Extract the [x, y] coordinate from the center of the cell holding the provided text.  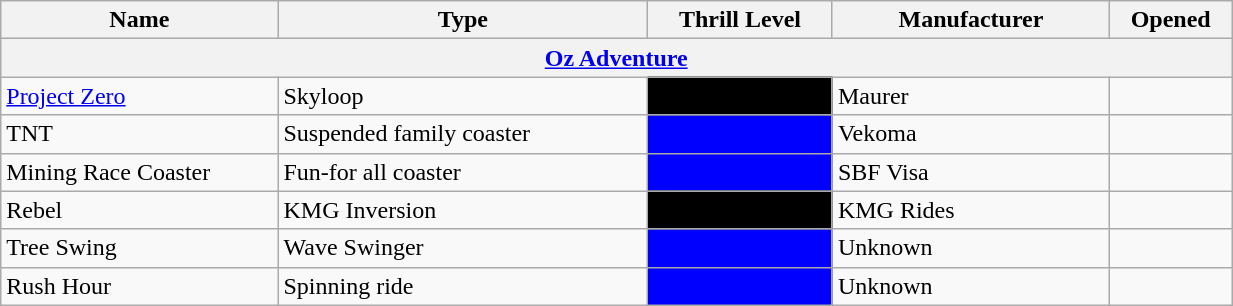
Maurer [970, 96]
SBF Visa [970, 172]
Opened [1171, 20]
Rebel [140, 210]
Fun-for all coaster [463, 172]
Name [140, 20]
Suspended family coaster [463, 134]
Oz Adventure [616, 58]
Tree Swing [140, 248]
TNT [140, 134]
KMG Rides [970, 210]
Wave Swinger [463, 248]
Vekoma [970, 134]
Manufacturer [970, 20]
Mining Race Coaster [140, 172]
Spinning ride [463, 286]
KMG Inversion [463, 210]
Thrill Level [740, 20]
Rush Hour [140, 286]
Project Zero [140, 96]
Type [463, 20]
Skyloop [463, 96]
